Locate the cell with the specified text and output its [X, Y] center coordinate. 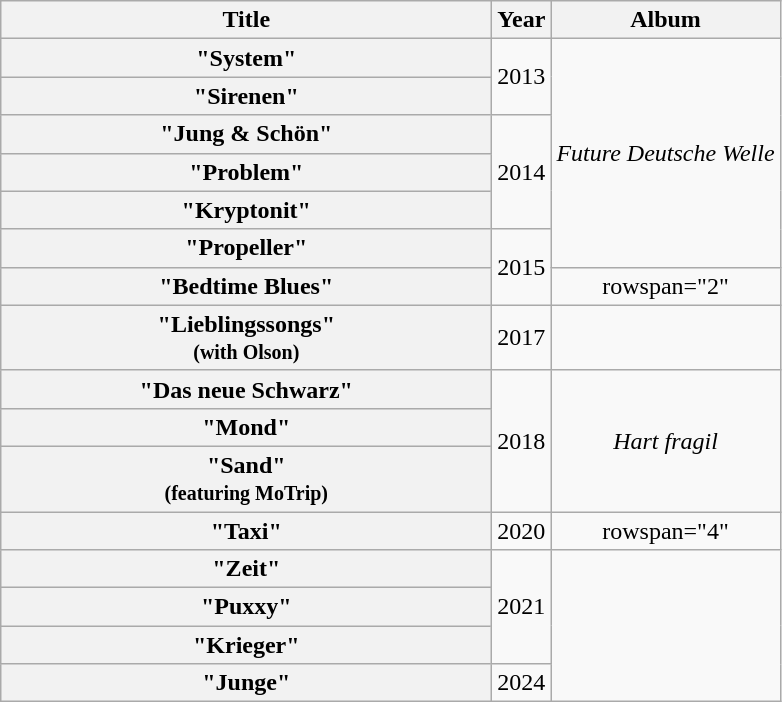
"Junge" [246, 683]
"Mond" [246, 427]
2024 [522, 683]
2015 [522, 267]
2021 [522, 607]
"Taxi" [246, 531]
"Das neue Schwarz" [246, 389]
"Krieger" [246, 645]
"Lieblingssongs"(with Olson) [246, 338]
2014 [522, 172]
"Kryptonit" [246, 210]
rowspan="4" [666, 531]
2020 [522, 531]
"Propeller" [246, 248]
2017 [522, 338]
"Sand"(featuring MoTrip) [246, 478]
"Puxxy" [246, 607]
Future Deutsche Welle [666, 153]
Hart fragil [666, 440]
2018 [522, 440]
"Sirenen" [246, 96]
"Bedtime Blues" [246, 286]
2013 [522, 77]
Year [522, 20]
"Problem" [246, 172]
"Zeit" [246, 569]
"System" [246, 58]
rowspan="2" [666, 286]
Title [246, 20]
Album [666, 20]
"Jung & Schön" [246, 134]
